Scan for the cell matching the given text and deliver its (X, Y) coordinate at center. 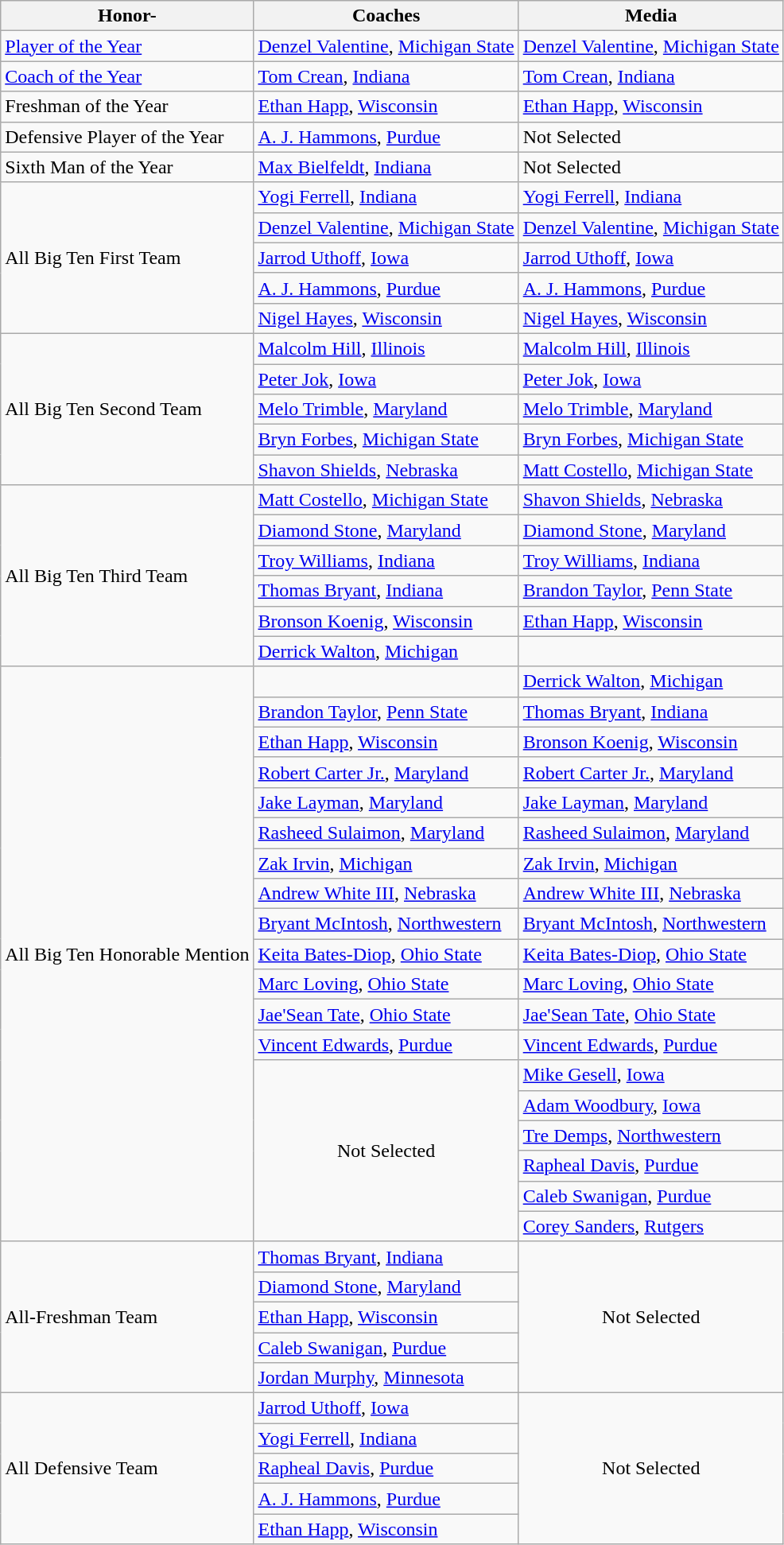
All Big Ten Third Team (127, 576)
Player of the Year (127, 46)
Defensive Player of the Year (127, 137)
All Big Ten First Team (127, 258)
Adam Woodbury, Iowa (650, 1105)
Honor- (127, 16)
All Defensive Team (127, 1469)
Media (650, 16)
Freshman of the Year (127, 107)
Max Bielfeldt, Indiana (386, 167)
Sixth Man of the Year (127, 167)
All Big Ten Honorable Mention (127, 954)
Jordan Murphy, Minnesota (386, 1378)
Mike Gesell, Iowa (650, 1075)
All Big Ten Second Team (127, 409)
Tre Demps, Northwestern (650, 1135)
All-Freshman Team (127, 1317)
Corey Sanders, Rutgers (650, 1226)
Coach of the Year (127, 76)
Coaches (386, 16)
